Capture the cell that displays the provided text and extract its [X, Y] central coordinate. 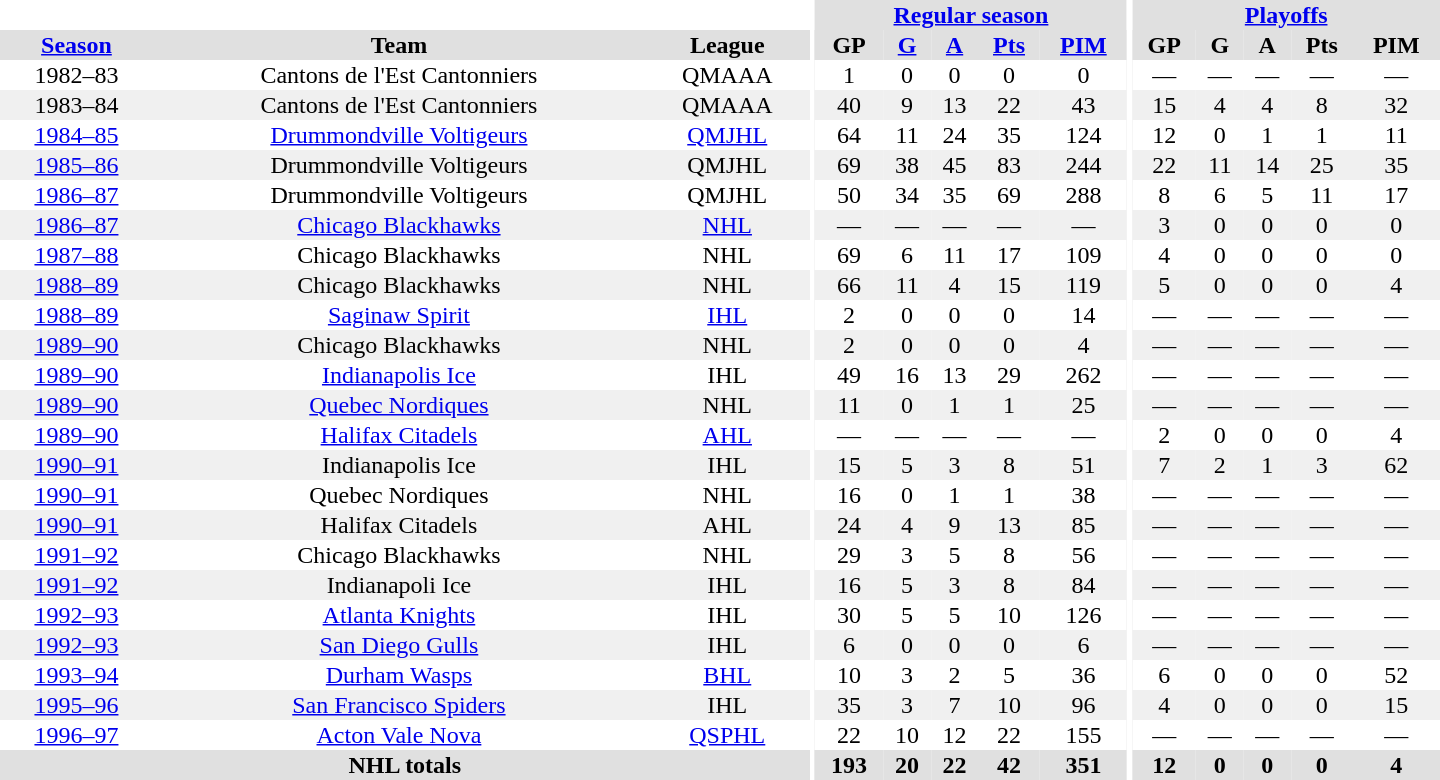
Season [76, 45]
Atlanta Knights [399, 615]
Regular season [971, 15]
Playoffs [1286, 15]
QSPHL [728, 735]
49 [850, 375]
Durham Wasps [399, 675]
NHL totals [405, 765]
1985–86 [76, 165]
20 [906, 765]
96 [1084, 705]
Saginaw Spirit [399, 315]
1993–94 [76, 675]
351 [1084, 765]
42 [1009, 765]
BHL [728, 675]
League [728, 45]
36 [1084, 675]
155 [1084, 735]
1987–88 [76, 255]
Team [399, 45]
45 [954, 165]
30 [850, 615]
San Francisco Spiders [399, 705]
San Diego Gulls [399, 645]
193 [850, 765]
84 [1084, 585]
40 [850, 105]
109 [1084, 255]
43 [1084, 105]
83 [1009, 165]
Acton Vale Nova [399, 735]
32 [1396, 105]
1983–84 [76, 105]
124 [1084, 135]
85 [1084, 525]
66 [850, 285]
119 [1084, 285]
51 [1084, 465]
1995–96 [76, 705]
288 [1084, 195]
1984–85 [76, 135]
1982–83 [76, 75]
Indianapoli Ice [399, 585]
64 [850, 135]
56 [1084, 555]
262 [1084, 375]
1996–97 [76, 735]
126 [1084, 615]
50 [850, 195]
52 [1396, 675]
244 [1084, 165]
62 [1396, 465]
34 [906, 195]
